Return the (x, y) coordinate for the center point of the cell that contains the specified text.  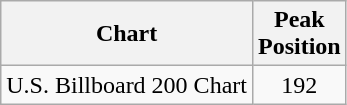
Chart (127, 34)
PeakPosition (299, 34)
192 (299, 85)
U.S. Billboard 200 Chart (127, 85)
